Determine the (X, Y) coordinate at the center of the cell enclosing the given text.  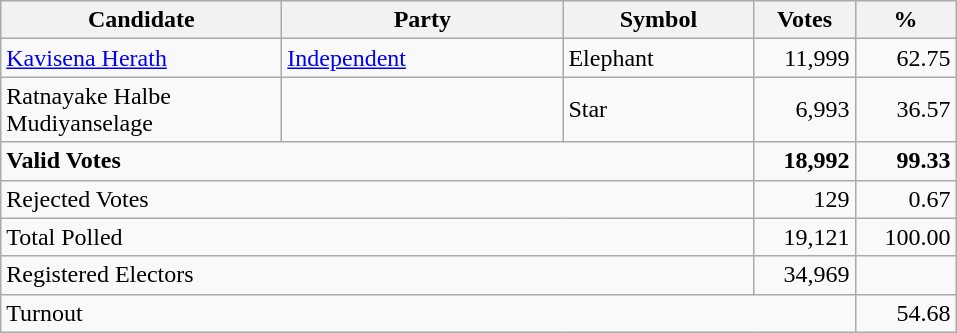
19,121 (804, 237)
Star (658, 110)
Candidate (142, 20)
34,969 (804, 275)
11,999 (804, 58)
Rejected Votes (378, 199)
62.75 (906, 58)
Total Polled (378, 237)
Party (422, 20)
Votes (804, 20)
99.33 (906, 161)
Elephant (658, 58)
0.67 (906, 199)
% (906, 20)
Ratnayake Halbe Mudiyanselage (142, 110)
54.68 (906, 313)
Turnout (428, 313)
Registered Electors (378, 275)
Symbol (658, 20)
129 (804, 199)
6,993 (804, 110)
100.00 (906, 237)
Kavisena Herath (142, 58)
18,992 (804, 161)
36.57 (906, 110)
Valid Votes (378, 161)
Independent (422, 58)
